Scan for the cell matching the given text and deliver its [x, y] coordinate at center. 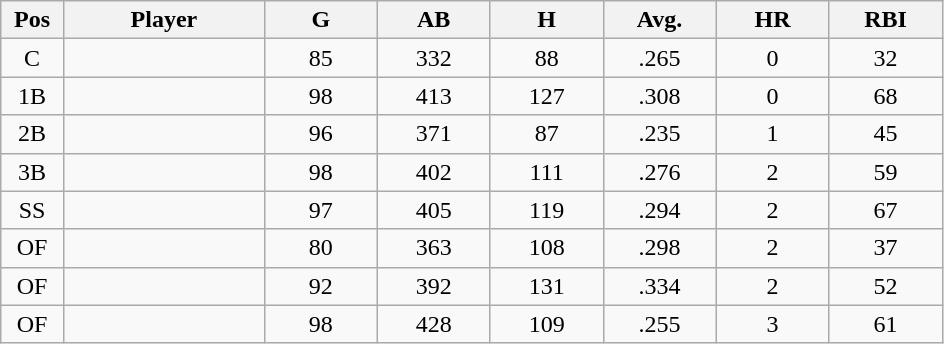
392 [434, 286]
108 [546, 248]
413 [434, 96]
96 [320, 134]
.334 [660, 286]
127 [546, 96]
Pos [32, 20]
3 [772, 324]
H [546, 20]
.308 [660, 96]
80 [320, 248]
32 [886, 58]
61 [886, 324]
119 [546, 210]
.255 [660, 324]
97 [320, 210]
C [32, 58]
332 [434, 58]
37 [886, 248]
45 [886, 134]
3B [32, 172]
85 [320, 58]
.276 [660, 172]
.265 [660, 58]
.294 [660, 210]
.298 [660, 248]
Avg. [660, 20]
1 [772, 134]
59 [886, 172]
1B [32, 96]
68 [886, 96]
88 [546, 58]
402 [434, 172]
52 [886, 286]
Player [164, 20]
371 [434, 134]
G [320, 20]
2B [32, 134]
111 [546, 172]
405 [434, 210]
RBI [886, 20]
SS [32, 210]
109 [546, 324]
67 [886, 210]
92 [320, 286]
428 [434, 324]
363 [434, 248]
87 [546, 134]
AB [434, 20]
HR [772, 20]
.235 [660, 134]
131 [546, 286]
